Capture the cell that displays the provided text and extract its (x, y) central coordinate. 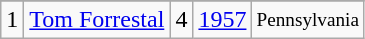
1957 (222, 20)
Tom Forrestal (97, 20)
4 (182, 20)
Pennsylvania (308, 20)
1 (12, 20)
